Provide the (x, y) coordinate of the cell's center where the given text is located.  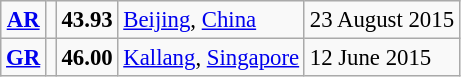
43.93 (87, 20)
Beijing, China (211, 20)
Kallang, Singapore (211, 58)
GR (24, 58)
12 June 2015 (382, 58)
23 August 2015 (382, 20)
AR (24, 20)
46.00 (87, 58)
